Extract the [X, Y] coordinate from the center of the cell holding the provided text.  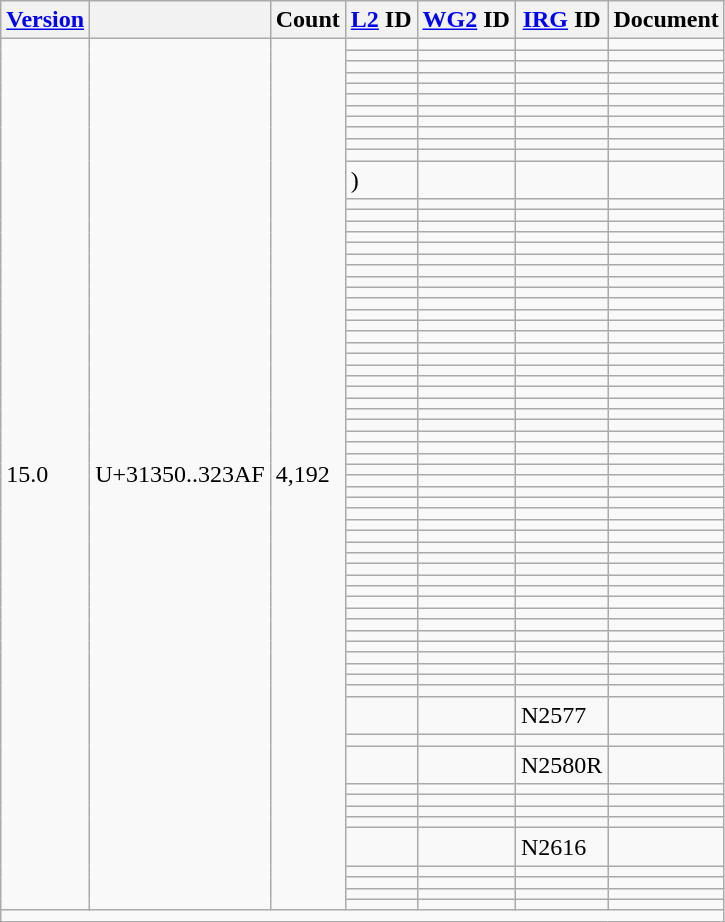
4,192 [308, 474]
Count [308, 20]
15.0 [46, 474]
Document [666, 20]
WG2 ID [466, 20]
Version [46, 20]
N2616 [561, 847]
N2580R [561, 765]
L2 ID [381, 20]
U+31350..323AF [180, 474]
IRG ID [561, 20]
) [381, 179]
N2577 [561, 715]
